Extract the [x, y] coordinate from the center of the cell holding the provided text.  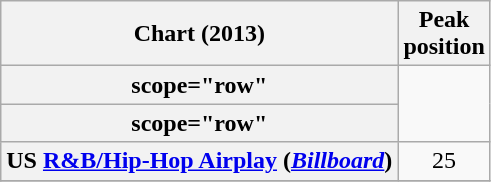
Peakposition [444, 34]
Chart (2013) [200, 34]
US R&B/Hip-Hop Airplay (Billboard) [200, 161]
25 [444, 161]
